Identify which cell holds the provided text, then report its [x, y] central coordinate. 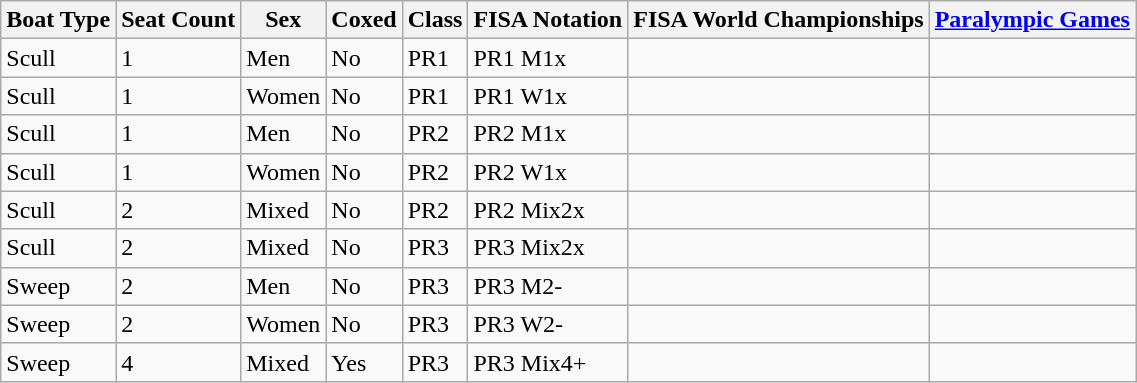
PR2 Mix2x [548, 210]
PR3 Mix4+ [548, 362]
PR3 W2- [548, 324]
PR2 W1x [548, 172]
Coxed [364, 20]
PR2 M1x [548, 134]
FISA Notation [548, 20]
PR1 M1x [548, 58]
Class [435, 20]
Boat Type [58, 20]
Yes [364, 362]
PR3 M2- [548, 286]
4 [178, 362]
PR1 W1x [548, 96]
Paralympic Games [1032, 20]
Sex [284, 20]
PR3 Mix2x [548, 248]
Seat Count [178, 20]
FISA World Championships [778, 20]
